Detect which cell encompasses the target text, then output its (x, y) center coordinate. 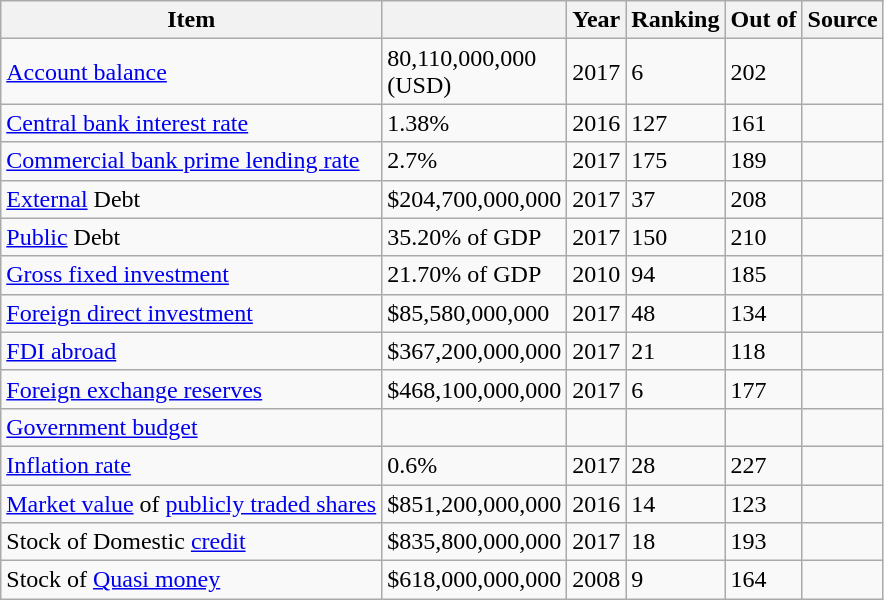
2010 (596, 275)
1.38% (474, 123)
164 (764, 580)
$367,200,000,000 (474, 351)
210 (764, 237)
208 (764, 199)
193 (764, 542)
21.70% of GDP (474, 275)
Commercial bank prime lending rate (192, 161)
Out of (764, 20)
202 (764, 72)
External Debt (192, 199)
$851,200,000,000 (474, 503)
18 (676, 542)
$835,800,000,000 (474, 542)
185 (764, 275)
189 (764, 161)
Year (596, 20)
94 (676, 275)
37 (676, 199)
134 (764, 313)
80,110,000,000(USD) (474, 72)
Account balance (192, 72)
127 (676, 123)
Government budget (192, 427)
35.20% of GDP (474, 237)
$618,000,000,000 (474, 580)
123 (764, 503)
28 (676, 465)
9 (676, 580)
$204,700,000,000 (474, 199)
161 (764, 123)
Gross fixed investment (192, 275)
Inflation rate (192, 465)
Stock of Quasi money (192, 580)
Market value of publicly traded shares (192, 503)
Foreign direct investment (192, 313)
$468,100,000,000 (474, 389)
177 (764, 389)
21 (676, 351)
227 (764, 465)
14 (676, 503)
$85,580,000,000 (474, 313)
118 (764, 351)
Source (842, 20)
Public Debt (192, 237)
2.7% (474, 161)
FDI abroad (192, 351)
Ranking (676, 20)
Central bank interest rate (192, 123)
150 (676, 237)
175 (676, 161)
Foreign exchange reserves (192, 389)
0.6% (474, 465)
2008 (596, 580)
48 (676, 313)
Item (192, 20)
Stock of Domestic credit (192, 542)
